For the text-containing cell, return its midpoint in (x, y) coordinate format. 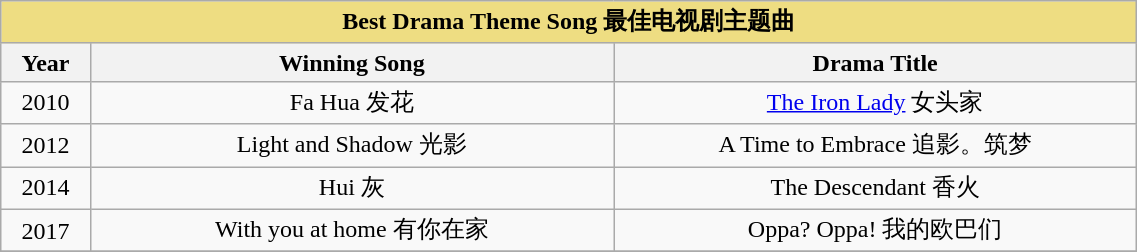
Oppa? Oppa! 我的欧巴们 (876, 230)
Hui 灰 (352, 188)
The Iron Lady 女头家 (876, 102)
2010 (46, 102)
2012 (46, 146)
The Descendant 香火 (876, 188)
Winning Song (352, 62)
Fa Hua 发花 (352, 102)
2014 (46, 188)
A Time to Embrace 追影。筑梦 (876, 146)
2017 (46, 230)
Light and Shadow 光影 (352, 146)
Best Drama Theme Song 最佳电视剧主题曲 (569, 22)
Year (46, 62)
Drama Title (876, 62)
With you at home 有你在家 (352, 230)
